Locate the cell with the specified text and output its [x, y] center coordinate. 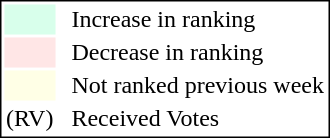
Received Votes [198, 119]
Decrease in ranking [198, 53]
Increase in ranking [198, 19]
Not ranked previous week [198, 85]
(RV) [29, 119]
